Scan for the cell matching the given text and deliver its [x, y] coordinate at center. 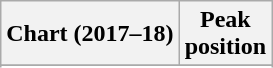
Chart (2017–18) [90, 34]
Peakposition [225, 34]
